Find where the given text appears and provide that cell's center as [X, Y] coordinate. 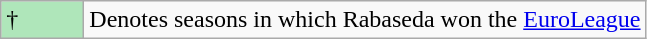
† [42, 20]
Denotes seasons in which Rabaseda won the EuroLeague [365, 20]
